For the text-containing cell, return its midpoint in (x, y) coordinate format. 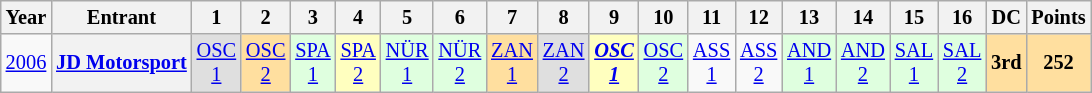
10 (664, 17)
DC (1006, 17)
Points (1058, 17)
SAL2 (962, 63)
16 (962, 17)
252 (1058, 63)
ZAN1 (512, 63)
3rd (1006, 63)
ASS1 (712, 63)
AND1 (809, 63)
11 (712, 17)
ZAN2 (564, 63)
9 (614, 17)
2 (266, 17)
SPA1 (312, 63)
3 (312, 17)
Entrant (121, 17)
2006 (26, 63)
SPA2 (358, 63)
13 (809, 17)
6 (460, 17)
12 (758, 17)
JD Motorsport (121, 63)
NÜR1 (408, 63)
4 (358, 17)
15 (914, 17)
14 (863, 17)
8 (564, 17)
1 (216, 17)
ASS2 (758, 63)
NÜR2 (460, 63)
AND2 (863, 63)
SAL1 (914, 63)
7 (512, 17)
5 (408, 17)
Year (26, 17)
